Return the (x, y) coordinate for the center point of the cell that contains the specified text.  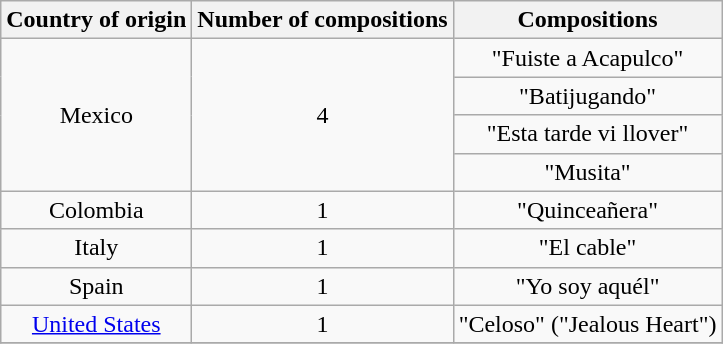
Country of origin (96, 20)
Colombia (96, 210)
"Fuiste a Acapulco" (588, 58)
Mexico (96, 115)
"Esta tarde vi llover" (588, 134)
United States (96, 324)
Spain (96, 286)
Compositions (588, 20)
4 (322, 115)
"Celoso" ("Jealous Heart") (588, 324)
"Batijugando" (588, 96)
"Quinceañera" (588, 210)
"Musita" (588, 172)
Number of compositions (322, 20)
"El cable" (588, 248)
"Yo soy aquél" (588, 286)
Italy (96, 248)
